Extract the [x, y] coordinate from the center of the cell holding the provided text.  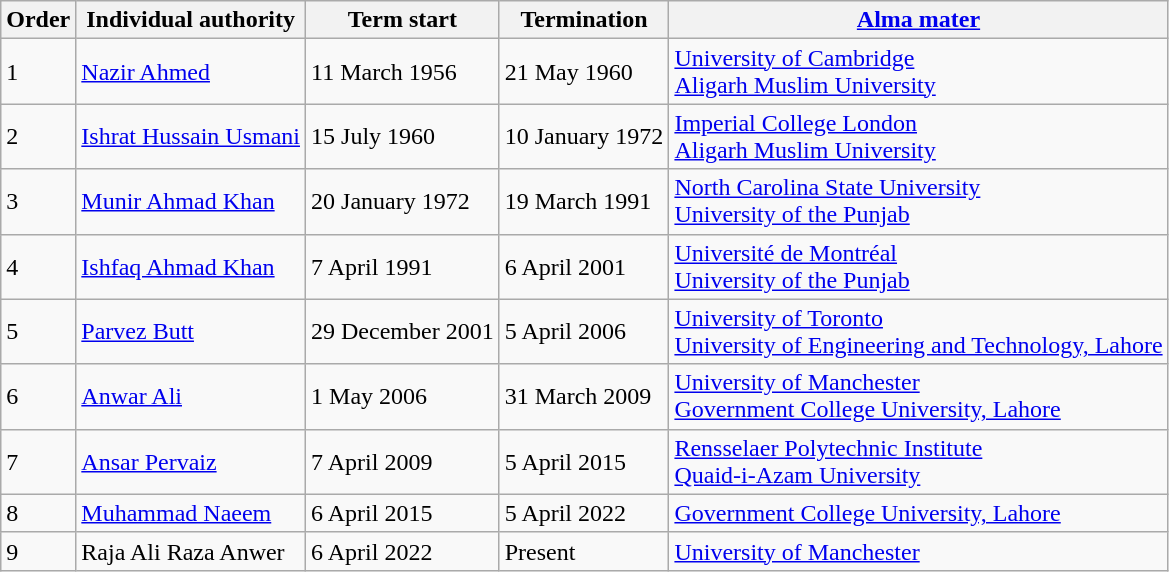
Raja Ali Raza Anwer [191, 551]
7 April 1991 [403, 266]
6 [38, 396]
11 March 1956 [403, 72]
8 [38, 513]
7 April 2009 [403, 462]
North Carolina State UniversityUniversity of the Punjab [918, 202]
1 May 2006 [403, 396]
University of ManchesterGovernment College University, Lahore [918, 396]
Present [584, 551]
2 [38, 136]
Government College University, Lahore [918, 513]
Parvez Butt [191, 332]
5 April 2006 [584, 332]
1 [38, 72]
Université de MontréalUniversity of the Punjab [918, 266]
Termination [584, 20]
University of Manchester [918, 551]
5 [38, 332]
9 [38, 551]
6 April 2022 [403, 551]
7 [38, 462]
20 January 1972 [403, 202]
10 January 1972 [584, 136]
29 December 2001 [403, 332]
Term start [403, 20]
5 April 2022 [584, 513]
Anwar Ali [191, 396]
Nazir Ahmed [191, 72]
4 [38, 266]
6 April 2001 [584, 266]
21 May 1960 [584, 72]
6 April 2015 [403, 513]
Muhammad Naeem [191, 513]
19 March 1991 [584, 202]
Munir Ahmad Khan [191, 202]
5 April 2015 [584, 462]
31 March 2009 [584, 396]
Individual authority [191, 20]
Ansar Pervaiz [191, 462]
Ishrat Hussain Usmani [191, 136]
Ishfaq Ahmad Khan [191, 266]
University of CambridgeAligarh Muslim University [918, 72]
Order [38, 20]
3 [38, 202]
University of TorontoUniversity of Engineering and Technology, Lahore [918, 332]
Rensselaer Polytechnic InstituteQuaid-i-Azam University [918, 462]
Imperial College LondonAligarh Muslim University [918, 136]
Alma mater [918, 20]
15 July 1960 [403, 136]
